Locate the cell with the specified text and output its [x, y] center coordinate. 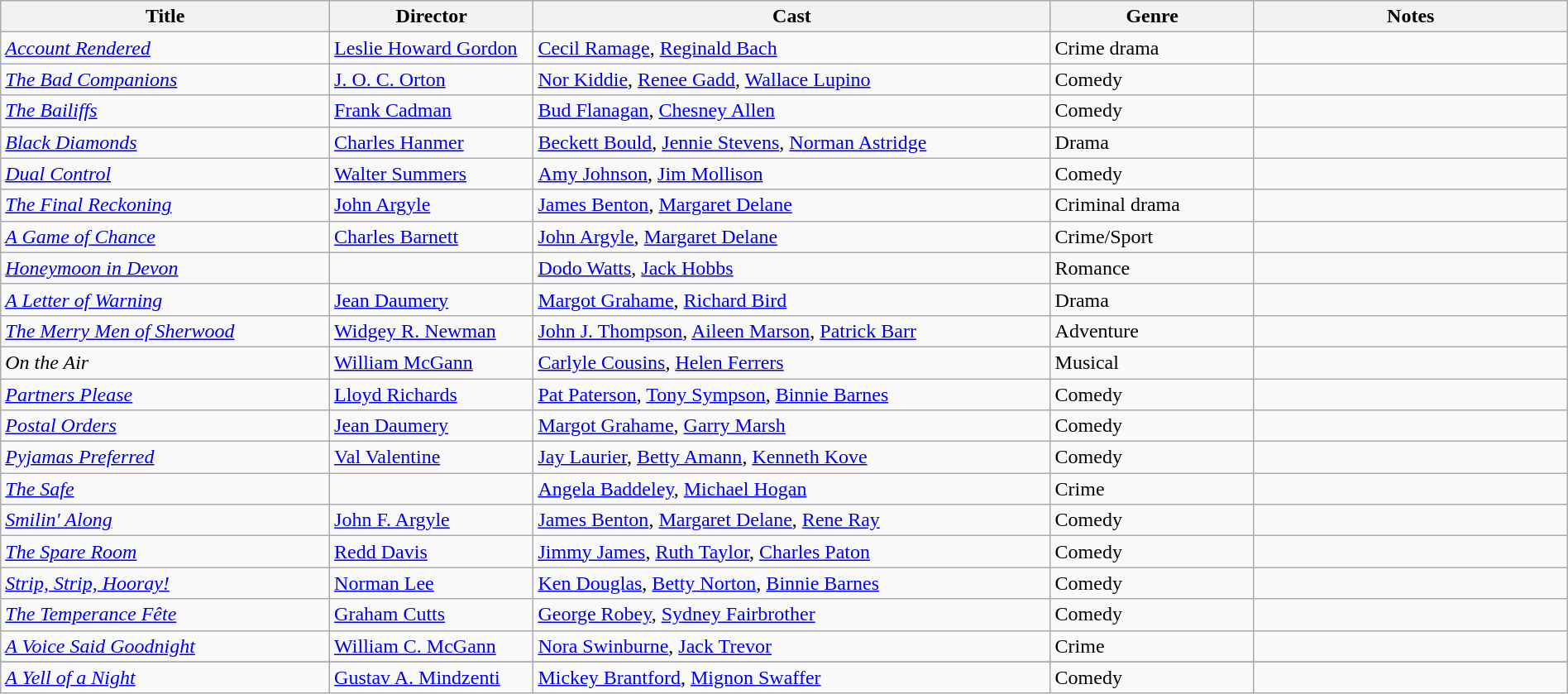
George Robey, Sydney Fairbrother [792, 615]
Strip, Strip, Hooray! [165, 583]
John F. Argyle [432, 520]
Account Rendered [165, 48]
The Bad Companions [165, 79]
Musical [1152, 362]
Charles Hanmer [432, 142]
William McGann [432, 362]
Leslie Howard Gordon [432, 48]
Dual Control [165, 174]
Jimmy James, Ruth Taylor, Charles Paton [792, 552]
A Game of Chance [165, 237]
On the Air [165, 362]
Mickey Brantford, Mignon Swaffer [792, 677]
Widgey R. Newman [432, 331]
The Final Reckoning [165, 205]
The Spare Room [165, 552]
Honeymoon in Devon [165, 268]
Pat Paterson, Tony Sympson, Binnie Barnes [792, 395]
Nora Swinburne, Jack Trevor [792, 646]
John Argyle [432, 205]
Pyjamas Preferred [165, 457]
Crime drama [1152, 48]
Smilin' Along [165, 520]
Director [432, 17]
Crime/Sport [1152, 237]
Val Valentine [432, 457]
Genre [1152, 17]
Gustav A. Mindzenti [432, 677]
Romance [1152, 268]
Lloyd Richards [432, 395]
Cecil Ramage, Reginald Bach [792, 48]
Angela Baddeley, Michael Hogan [792, 489]
A Yell of a Night [165, 677]
Cast [792, 17]
A Letter of Warning [165, 299]
Charles Barnett [432, 237]
Walter Summers [432, 174]
Criminal drama [1152, 205]
Beckett Bould, Jennie Stevens, Norman Astridge [792, 142]
The Temperance Fête [165, 615]
Title [165, 17]
John J. Thompson, Aileen Marson, Patrick Barr [792, 331]
The Safe [165, 489]
William C. McGann [432, 646]
Norman Lee [432, 583]
Notes [1411, 17]
Black Diamonds [165, 142]
Frank Cadman [432, 111]
Graham Cutts [432, 615]
Bud Flanagan, Chesney Allen [792, 111]
Margot Grahame, Garry Marsh [792, 426]
A Voice Said Goodnight [165, 646]
Margot Grahame, Richard Bird [792, 299]
Carlyle Cousins, Helen Ferrers [792, 362]
Ken Douglas, Betty Norton, Binnie Barnes [792, 583]
Jay Laurier, Betty Amann, Kenneth Kove [792, 457]
Adventure [1152, 331]
Amy Johnson, Jim Mollison [792, 174]
James Benton, Margaret Delane [792, 205]
James Benton, Margaret Delane, Rene Ray [792, 520]
John Argyle, Margaret Delane [792, 237]
The Merry Men of Sherwood [165, 331]
Redd Davis [432, 552]
Dodo Watts, Jack Hobbs [792, 268]
J. O. C. Orton [432, 79]
Nor Kiddie, Renee Gadd, Wallace Lupino [792, 79]
Partners Please [165, 395]
Postal Orders [165, 426]
The Bailiffs [165, 111]
